Output the (x, y) coordinate of the center of the cell containing the given text.  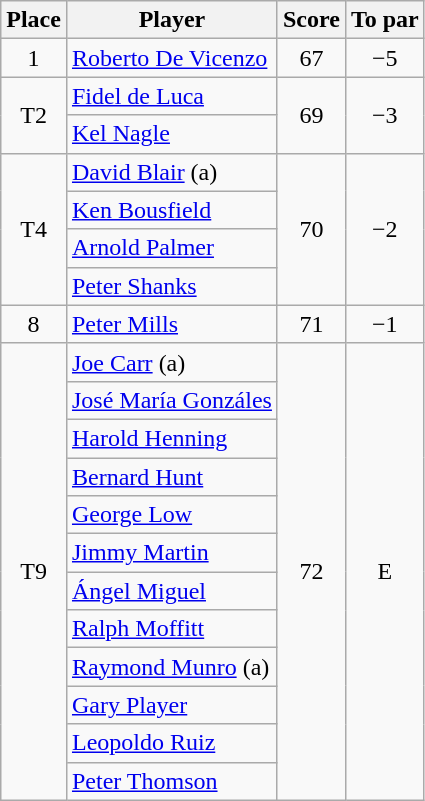
Peter Mills (172, 324)
Gary Player (172, 705)
T2 (34, 115)
Jimmy Martin (172, 553)
T9 (34, 572)
8 (34, 324)
Arnold Palmer (172, 248)
1 (34, 58)
Ralph Moffitt (172, 629)
67 (311, 58)
69 (311, 115)
Ken Bousfield (172, 210)
Bernard Hunt (172, 477)
Player (172, 20)
70 (311, 229)
To par (384, 20)
E (384, 572)
Raymond Munro (a) (172, 667)
Ángel Miguel (172, 591)
Fidel de Luca (172, 96)
Joe Carr (a) (172, 362)
−3 (384, 115)
−1 (384, 324)
George Low (172, 515)
David Blair (a) (172, 172)
Leopoldo Ruiz (172, 743)
Roberto De Vicenzo (172, 58)
T4 (34, 229)
Place (34, 20)
−2 (384, 229)
−5 (384, 58)
Harold Henning (172, 438)
Score (311, 20)
72 (311, 572)
Peter Shanks (172, 286)
Peter Thomson (172, 781)
71 (311, 324)
José María Gonzáles (172, 400)
Kel Nagle (172, 134)
